Detect which cell encompasses the target text, then output its (X, Y) center coordinate. 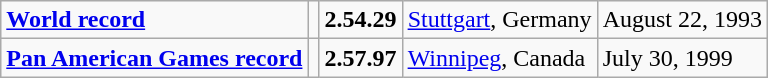
2.57.97 (360, 58)
Winnipeg, Canada (500, 58)
August 22, 1993 (682, 20)
Pan American Games record (154, 58)
July 30, 1999 (682, 58)
World record (154, 20)
Stuttgart, Germany (500, 20)
2.54.29 (360, 20)
